Identify which cell holds the provided text, then report its (X, Y) central coordinate. 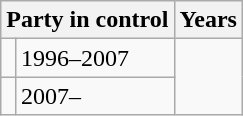
2007– (94, 96)
1996–2007 (94, 58)
Party in control (88, 20)
Years (208, 20)
